For the text-containing cell, return its midpoint in (X, Y) coordinate format. 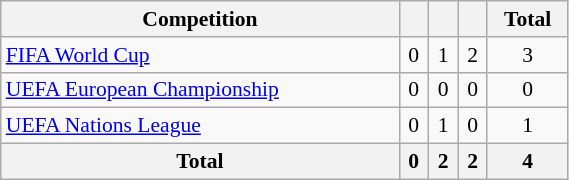
UEFA Nations League (200, 126)
3 (528, 55)
4 (528, 162)
FIFA World Cup (200, 55)
UEFA European Championship (200, 90)
Competition (200, 19)
